Return the [X, Y] coordinate for the center point of the cell that contains the specified text.  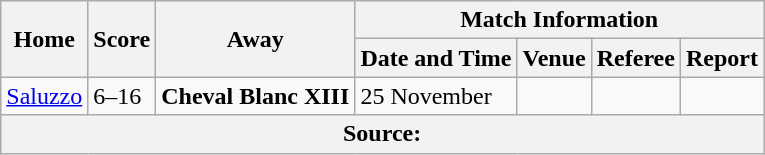
Source: [382, 134]
Date and Time [436, 58]
Referee [636, 58]
Match Information [560, 20]
Away [256, 39]
25 November [436, 96]
Home [44, 39]
Report [722, 58]
Score [122, 39]
Venue [554, 58]
Cheval Blanc XIII [256, 96]
Saluzzo [44, 96]
6–16 [122, 96]
